Scan for the cell matching the given text and deliver its (X, Y) coordinate at center. 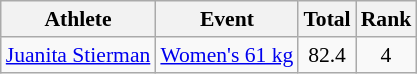
Rank (386, 19)
82.4 (326, 55)
Women's 61 kg (226, 55)
Athlete (78, 19)
4 (386, 55)
Event (226, 19)
Total (326, 19)
Juanita Stierman (78, 55)
